Scan for the cell matching the given text and deliver its (x, y) coordinate at center. 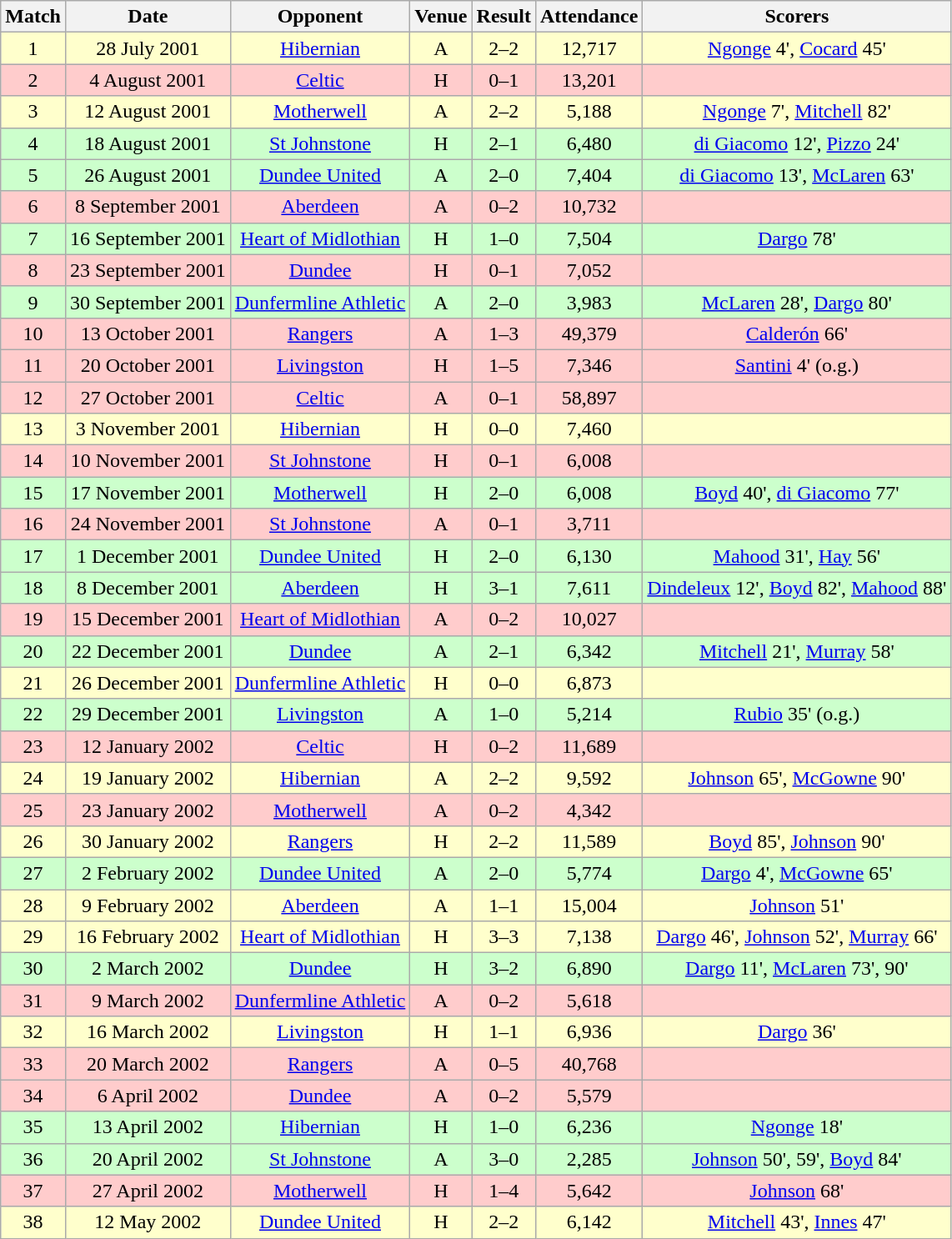
38 (33, 1222)
7,404 (589, 175)
28 July 2001 (148, 48)
16 March 2002 (148, 1032)
26 (33, 841)
20 October 2001 (148, 365)
Johnson 50', 59', Boyd 84' (797, 1159)
24 (33, 778)
3–3 (504, 937)
Ngonge 18' (797, 1127)
13 (33, 429)
Ngonge 7', Mitchell 82' (797, 112)
12 (33, 398)
12 January 2002 (148, 746)
6,873 (589, 683)
5,188 (589, 112)
di Giacomo 12', Pizzo 24' (797, 143)
6,890 (589, 969)
Scorers (797, 17)
13 October 2001 (148, 334)
31 (33, 1001)
11 (33, 365)
Attendance (589, 17)
3,711 (589, 524)
3–1 (504, 588)
12,717 (589, 48)
1 (33, 48)
29 (33, 937)
18 August 2001 (148, 143)
32 (33, 1032)
35 (33, 1127)
Date (148, 17)
7,611 (589, 588)
6,480 (589, 143)
Mahood 31', Hay 56' (797, 556)
30 January 2002 (148, 841)
2,285 (589, 1159)
Mitchell 21', Murray 58' (797, 651)
2 (33, 80)
Dindeleux 12', Boyd 82', Mahood 88' (797, 588)
20 April 2002 (148, 1159)
10 (33, 334)
9 March 2002 (148, 1001)
6,936 (589, 1032)
7 (33, 238)
Dargo 78' (797, 238)
0–5 (504, 1064)
16 September 2001 (148, 238)
23 (33, 746)
15 December 2001 (148, 619)
7,460 (589, 429)
34 (33, 1096)
3 November 2001 (148, 429)
Venue (441, 17)
7,052 (589, 270)
40,768 (589, 1064)
21 (33, 683)
Rubio 35' (o.g.) (797, 715)
2 March 2002 (148, 969)
10,027 (589, 619)
14 (33, 461)
3–0 (504, 1159)
22 (33, 715)
29 December 2001 (148, 715)
Calderón 66' (797, 334)
24 November 2001 (148, 524)
Dargo 11', McLaren 73', 90' (797, 969)
6,142 (589, 1222)
16 (33, 524)
3 (33, 112)
2 February 2002 (148, 873)
27 April 2002 (148, 1191)
Johnson 68' (797, 1191)
49,379 (589, 334)
27 October 2001 (148, 398)
20 March 2002 (148, 1064)
8 September 2001 (148, 207)
13 April 2002 (148, 1127)
Opponent (320, 17)
10,732 (589, 207)
5,618 (589, 1001)
12 August 2001 (148, 112)
26 December 2001 (148, 683)
1–3 (504, 334)
18 (33, 588)
23 September 2001 (148, 270)
Ngonge 4', Cocard 45' (797, 48)
10 November 2001 (148, 461)
5,214 (589, 715)
1–4 (504, 1191)
30 (33, 969)
36 (33, 1159)
17 (33, 556)
Johnson 65', McGowne 90' (797, 778)
5,579 (589, 1096)
5,642 (589, 1191)
6,130 (589, 556)
Boyd 40', di Giacomo 77' (797, 493)
5,774 (589, 873)
58,897 (589, 398)
5 (33, 175)
6 April 2002 (148, 1096)
9,592 (589, 778)
22 December 2001 (148, 651)
Dargo 36' (797, 1032)
15,004 (589, 905)
Johnson 51' (797, 905)
23 January 2002 (148, 810)
9 February 2002 (148, 905)
27 (33, 873)
6,236 (589, 1127)
6 (33, 207)
3,983 (589, 302)
Mitchell 43', Innes 47' (797, 1222)
37 (33, 1191)
33 (33, 1064)
30 September 2001 (148, 302)
4 August 2001 (148, 80)
11,589 (589, 841)
3–2 (504, 969)
9 (33, 302)
Result (504, 17)
Dargo 46', Johnson 52', Murray 66' (797, 937)
26 August 2001 (148, 175)
19 (33, 619)
di Giacomo 13', McLaren 63' (797, 175)
20 (33, 651)
Match (33, 17)
15 (33, 493)
6,342 (589, 651)
4,342 (589, 810)
McLaren 28', Dargo 80' (797, 302)
7,346 (589, 365)
11,689 (589, 746)
25 (33, 810)
16 February 2002 (148, 937)
8 (33, 270)
28 (33, 905)
8 December 2001 (148, 588)
1 December 2001 (148, 556)
13,201 (589, 80)
7,504 (589, 238)
1–5 (504, 365)
7,138 (589, 937)
Boyd 85', Johnson 90' (797, 841)
19 January 2002 (148, 778)
Dargo 4', McGowne 65' (797, 873)
17 November 2001 (148, 493)
Santini 4' (o.g.) (797, 365)
12 May 2002 (148, 1222)
4 (33, 143)
